Identify which cell holds the provided text, then report its (X, Y) central coordinate. 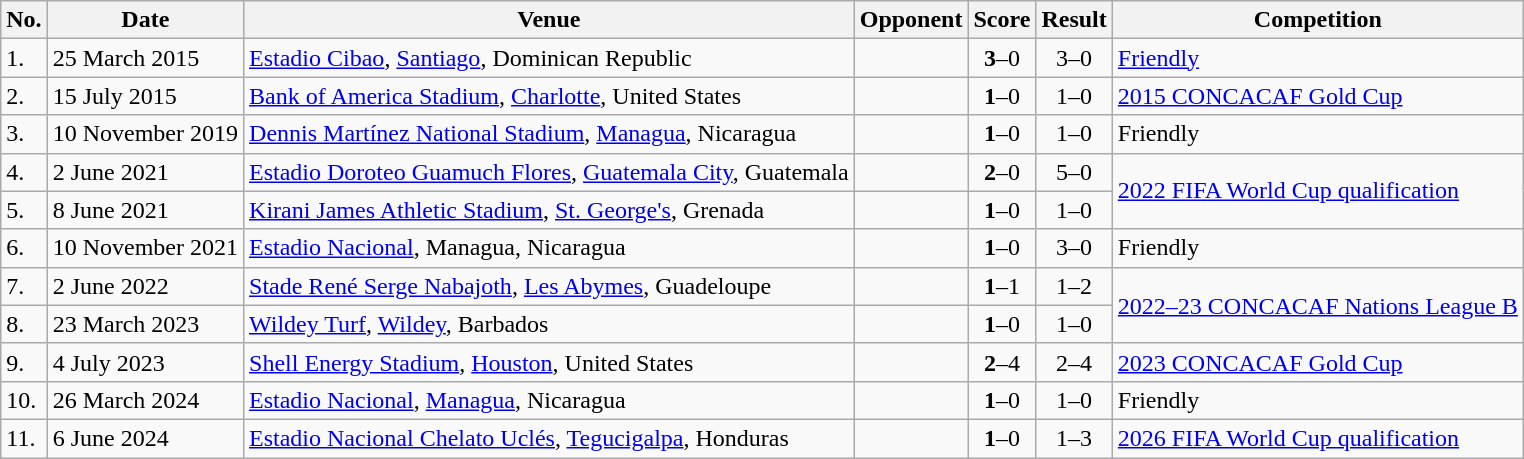
2023 CONCACAF Gold Cup (1318, 362)
Estadio Nacional Chelato Uclés, Tegucigalpa, Honduras (550, 438)
Kirani James Athletic Stadium, St. George's, Grenada (550, 210)
1. (24, 58)
2022 FIFA World Cup qualification (1318, 191)
9. (24, 362)
2026 FIFA World Cup qualification (1318, 438)
2 June 2021 (145, 172)
10. (24, 400)
Venue (550, 20)
Stade René Serge Nabajoth, Les Abymes, Guadeloupe (550, 286)
Shell Energy Stadium, Houston, United States (550, 362)
7. (24, 286)
8 June 2021 (145, 210)
6 June 2024 (145, 438)
2 June 2022 (145, 286)
1–3 (1074, 438)
5. (24, 210)
3. (24, 134)
11. (24, 438)
2. (24, 96)
Dennis Martínez National Stadium, Managua, Nicaragua (550, 134)
15 July 2015 (145, 96)
2015 CONCACAF Gold Cup (1318, 96)
Wildey Turf, Wildey, Barbados (550, 324)
Estadio Cibao, Santiago, Dominican Republic (550, 58)
4. (24, 172)
4 July 2023 (145, 362)
1–2 (1074, 286)
Bank of America Stadium, Charlotte, United States (550, 96)
10 November 2019 (145, 134)
25 March 2015 (145, 58)
No. (24, 20)
2022–23 CONCACAF Nations League B (1318, 305)
2–0 (1002, 172)
Competition (1318, 20)
8. (24, 324)
10 November 2021 (145, 248)
26 March 2024 (145, 400)
5–0 (1074, 172)
Result (1074, 20)
Score (1002, 20)
1–1 (1002, 286)
Estadio Doroteo Guamuch Flores, Guatemala City, Guatemala (550, 172)
23 March 2023 (145, 324)
Opponent (911, 20)
6. (24, 248)
Date (145, 20)
